Pinpoint the cell where the given text exists, returning its [x, y] midpoint coordinate. 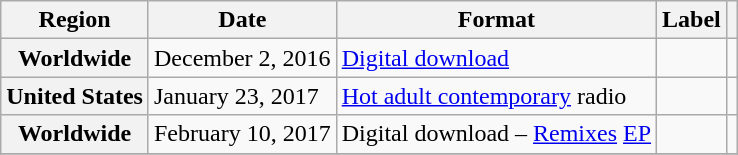
United States [75, 96]
February 10, 2017 [242, 134]
Format [496, 20]
Region [75, 20]
January 23, 2017 [242, 96]
December 2, 2016 [242, 58]
Digital download [496, 58]
Label [692, 20]
Date [242, 20]
Hot adult contemporary radio [496, 96]
Digital download – Remixes EP [496, 134]
